Locate the cell with the specified text and output its [x, y] center coordinate. 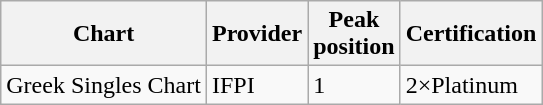
IFPI [256, 85]
Greek Singles Chart [104, 85]
Provider [256, 34]
1 [354, 85]
Certification [471, 34]
Peakposition [354, 34]
2×Platinum [471, 85]
Chart [104, 34]
